Extract the [X, Y] coordinate from the center of the cell holding the provided text.  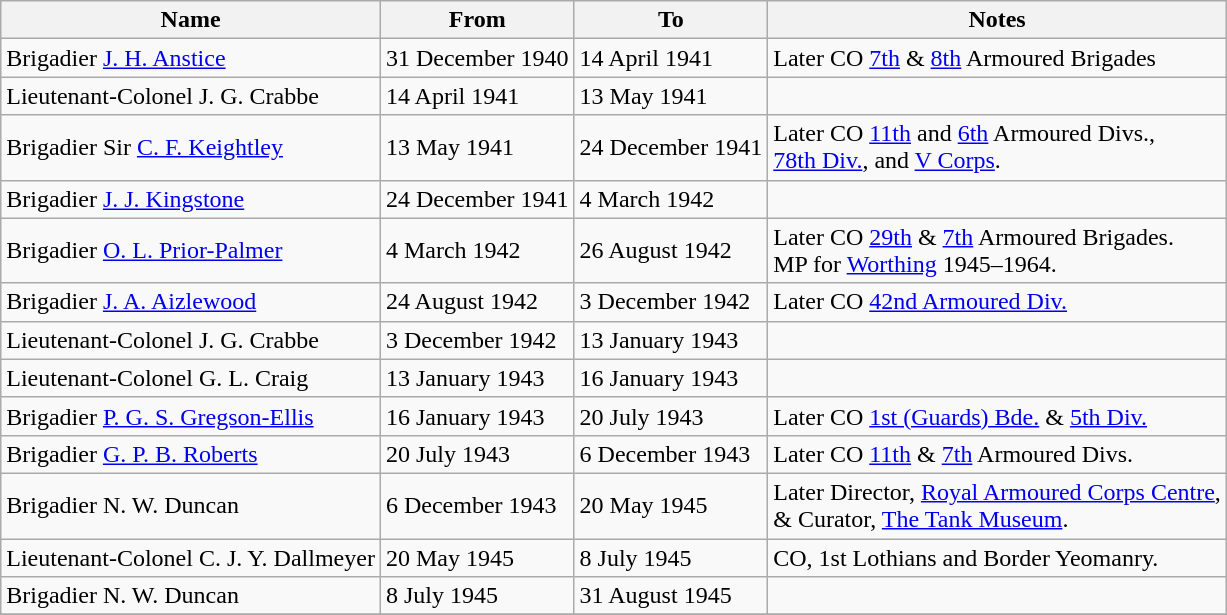
Later Director, Royal Armoured Corps Centre, & Curator, The Tank Museum. [998, 506]
Notes [998, 20]
Brigadier P. G. S. Gregson-Ellis [191, 416]
26 August 1942 [671, 250]
Lieutenant-Colonel G. L. Craig [191, 378]
CO, 1st Lothians and Border Yeomanry. [998, 557]
Later CO 7th & 8th Armoured Brigades [998, 58]
Brigadier Sir C. F. Keightley [191, 148]
24 August 1942 [477, 302]
Brigadier G. P. B. Roberts [191, 454]
Later CO 11th & 7th Armoured Divs. [998, 454]
Later CO 11th and 6th Armoured Divs., 78th Div., and V Corps. [998, 148]
Brigadier J. A. Aizlewood [191, 302]
Later CO 42nd Armoured Div. [998, 302]
31 December 1940 [477, 58]
Brigadier J. H. Anstice [191, 58]
From [477, 20]
Brigadier J. J. Kingstone [191, 199]
To [671, 20]
Lieutenant-Colonel C. J. Y. Dallmeyer [191, 557]
Name [191, 20]
Brigadier O. L. Prior-Palmer [191, 250]
31 August 1945 [671, 596]
Later CO 29th & 7th Armoured Brigades.MP for Worthing 1945–1964. [998, 250]
Later CO 1st (Guards) Bde. & 5th Div. [998, 416]
